Extract the (x, y) coordinate from the center of the cell holding the provided text.  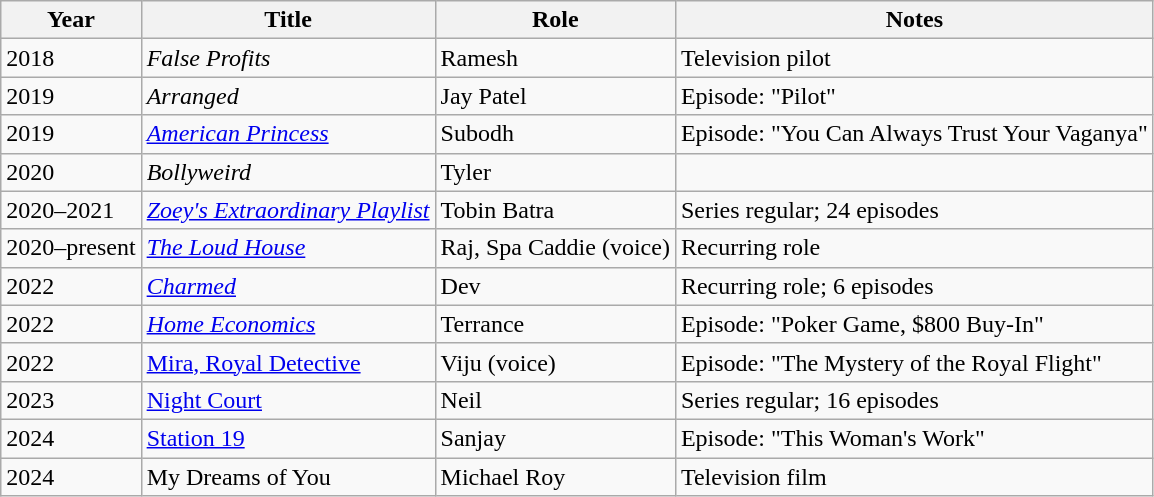
Bollyweird (288, 172)
Viju (voice) (555, 362)
Arranged (288, 96)
Title (288, 20)
Zoey's Extraordinary Playlist (288, 210)
The Loud House (288, 248)
Terrance (555, 324)
Mira, Royal Detective (288, 362)
Series regular; 24 episodes (914, 210)
2020 (71, 172)
Jay Patel (555, 96)
2020–2021 (71, 210)
Michael Roy (555, 477)
2018 (71, 58)
Station 19 (288, 438)
Year (71, 20)
American Princess (288, 134)
Dev (555, 286)
Raj, Spa Caddie (voice) (555, 248)
My Dreams of You (288, 477)
Tobin Batra (555, 210)
Recurring role; 6 episodes (914, 286)
2023 (71, 400)
Television film (914, 477)
Subodh (555, 134)
Episode: "The Mystery of the Royal Flight" (914, 362)
False Profits (288, 58)
Television pilot (914, 58)
Episode: "You Can Always Trust Your Vaganya" (914, 134)
Episode: "Pilot" (914, 96)
Ramesh (555, 58)
Charmed (288, 286)
Episode: "This Woman's Work" (914, 438)
Tyler (555, 172)
Role (555, 20)
Recurring role (914, 248)
Night Court (288, 400)
Home Economics (288, 324)
2020–present (71, 248)
Sanjay (555, 438)
Notes (914, 20)
Episode: "Poker Game, $800 Buy-In" (914, 324)
Series regular; 16 episodes (914, 400)
Neil (555, 400)
